Return the [x, y] coordinate for the center point of the cell that contains the specified text.  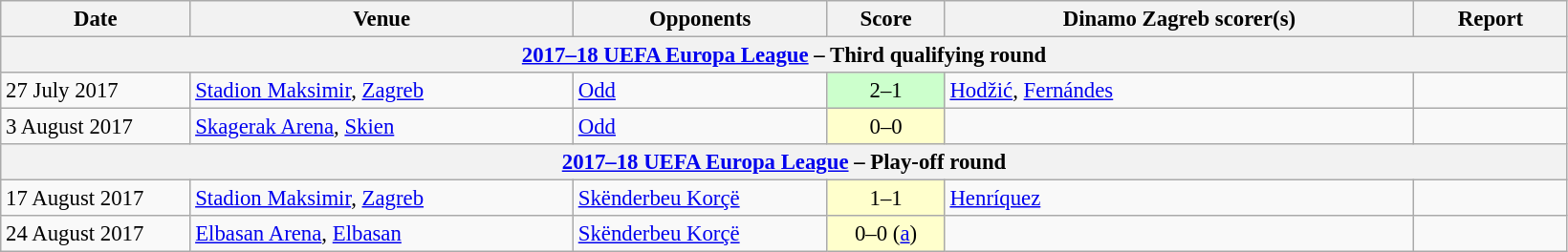
Elbasan Arena, Elbasan [382, 234]
3 August 2017 [96, 127]
0–0 (a) [885, 234]
Dinamo Zagreb scorer(s) [1180, 19]
1–1 [885, 199]
Score [885, 19]
Opponents [700, 19]
Date [96, 19]
24 August 2017 [96, 234]
Report [1492, 19]
27 July 2017 [96, 91]
Venue [382, 19]
2017–18 UEFA Europa League – Play-off round [784, 162]
17 August 2017 [96, 199]
Henríquez [1180, 199]
0–0 [885, 127]
2–1 [885, 91]
2017–18 UEFA Europa League – Third qualifying round [784, 55]
Hodžić, Fernándes [1180, 91]
Skagerak Arena, Skien [382, 127]
